Provide the [X, Y] coordinate of the cell's center where the given text is located.  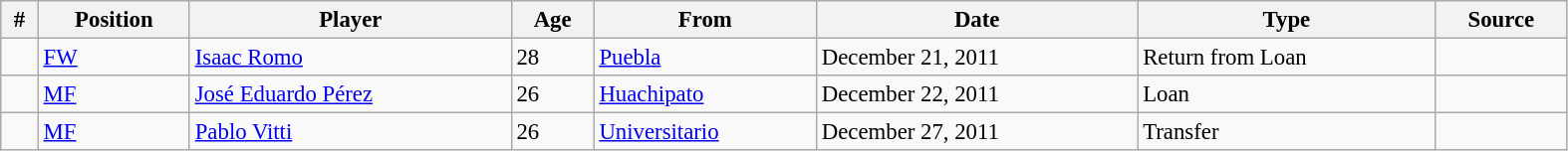
Return from Loan [1287, 58]
Isaac Romo [351, 58]
Loan [1287, 94]
Transfer [1287, 132]
# [20, 20]
From [705, 20]
December 21, 2011 [976, 58]
Type [1287, 20]
Puebla [705, 58]
Player [351, 20]
Position [114, 20]
Universitario [705, 132]
December 22, 2011 [976, 94]
FW [114, 58]
Source [1501, 20]
December 27, 2011 [976, 132]
Huachipato [705, 94]
Age [552, 20]
Date [976, 20]
José Eduardo Pérez [351, 94]
Pablo Vitti [351, 132]
28 [552, 58]
